Determine the [x, y] coordinate at the center of the cell enclosing the given text.  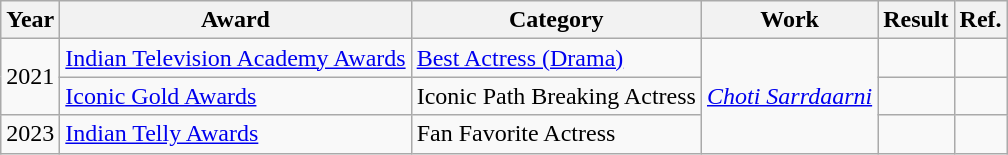
Category [556, 20]
Indian Telly Awards [236, 134]
Iconic Gold Awards [236, 96]
Indian Television Academy Awards [236, 58]
Work [789, 20]
Best Actress (Drama) [556, 58]
Award [236, 20]
2023 [30, 134]
Fan Favorite Actress [556, 134]
2021 [30, 77]
Ref. [980, 20]
Year [30, 20]
Choti Sarrdaarni [789, 96]
Result [916, 20]
Iconic Path Breaking Actress [556, 96]
